Output the (X, Y) coordinate of the center of the cell containing the given text.  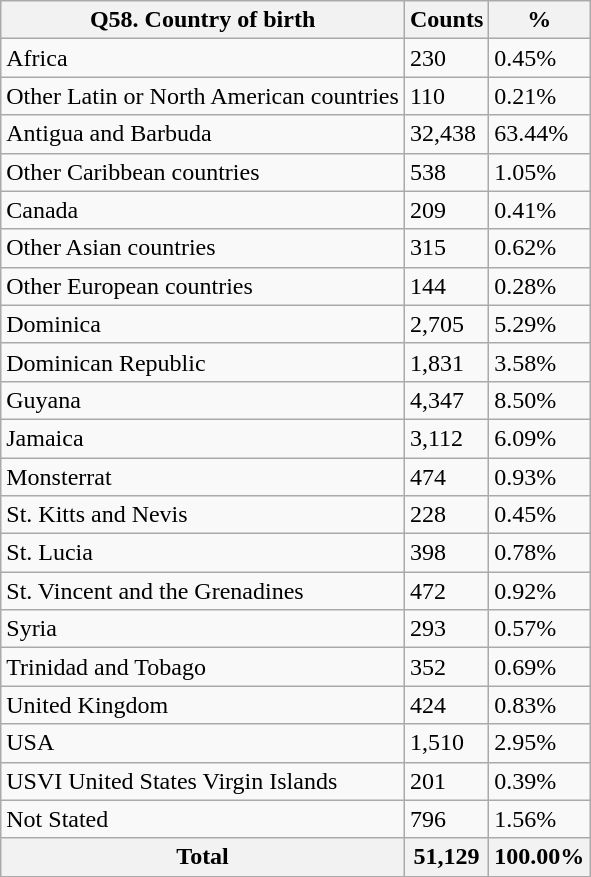
228 (446, 515)
1.05% (540, 172)
Counts (446, 20)
United Kingdom (203, 705)
St. Lucia (203, 553)
110 (446, 96)
Antigua and Barbuda (203, 134)
474 (446, 477)
Other Latin or North American countries (203, 96)
0.62% (540, 248)
USVI United States Virgin Islands (203, 781)
Q58. Country of birth (203, 20)
293 (446, 629)
1,831 (446, 362)
0.92% (540, 591)
Jamaica (203, 438)
201 (446, 781)
472 (446, 591)
Other Caribbean countries (203, 172)
0.57% (540, 629)
Not Stated (203, 819)
Total (203, 857)
0.83% (540, 705)
51,129 (446, 857)
Dominican Republic (203, 362)
Monsterrat (203, 477)
100.00% (540, 857)
0.39% (540, 781)
3,112 (446, 438)
352 (446, 667)
% (540, 20)
538 (446, 172)
0.93% (540, 477)
1,510 (446, 743)
Other Asian countries (203, 248)
32,438 (446, 134)
0.69% (540, 667)
0.78% (540, 553)
Guyana (203, 400)
Africa (203, 58)
Other European countries (203, 286)
Trinidad and Tobago (203, 667)
St. Vincent and the Grenadines (203, 591)
4,347 (446, 400)
63.44% (540, 134)
Syria (203, 629)
209 (446, 210)
398 (446, 553)
2,705 (446, 324)
Dominica (203, 324)
424 (446, 705)
Canada (203, 210)
0.28% (540, 286)
0.41% (540, 210)
1.56% (540, 819)
USA (203, 743)
St. Kitts and Nevis (203, 515)
6.09% (540, 438)
315 (446, 248)
3.58% (540, 362)
8.50% (540, 400)
796 (446, 819)
2.95% (540, 743)
5.29% (540, 324)
230 (446, 58)
144 (446, 286)
0.21% (540, 96)
